From the cell containing the given text, extract its center point as (x, y) coordinate. 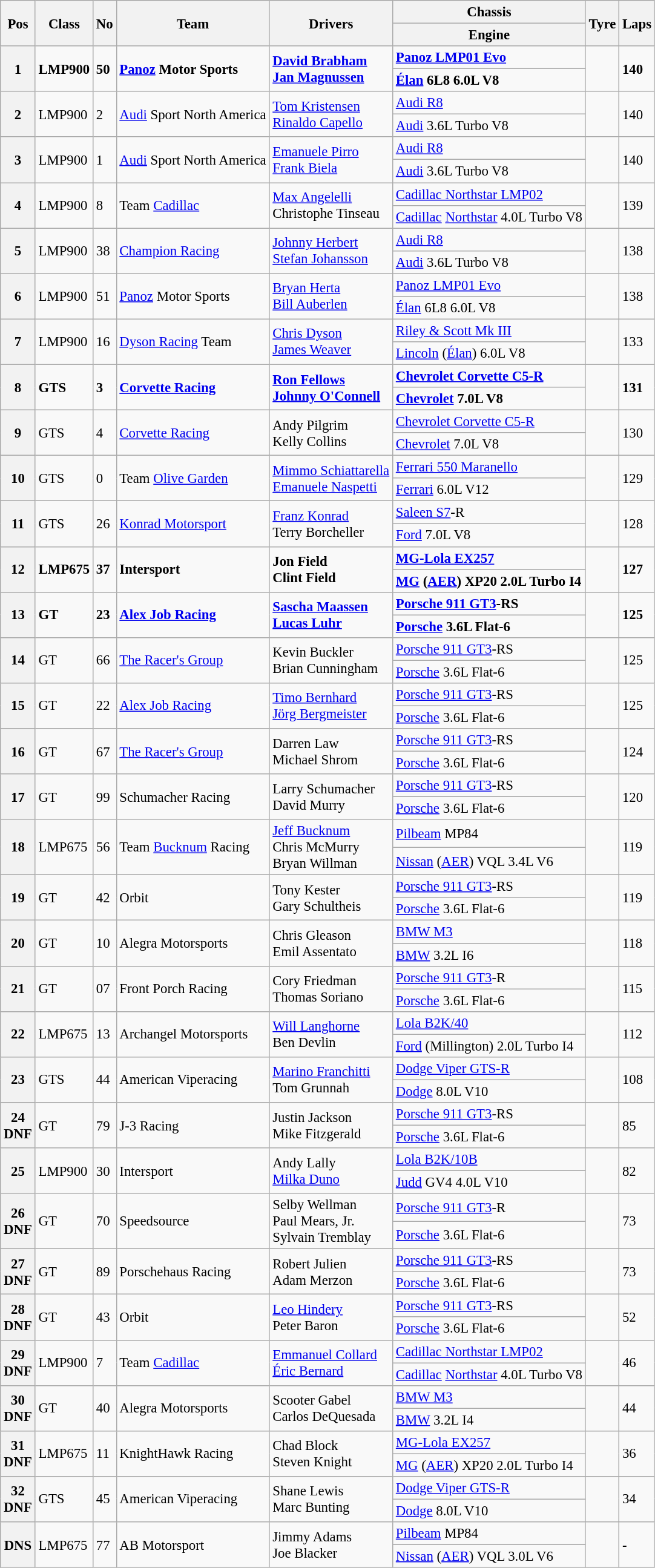
Andy Pilgrim Kelly Collins (331, 433)
Team Bucknum Racing (193, 847)
Lola B2K/10B (489, 1160)
85 (637, 1126)
6 (18, 297)
Riley & Scott Mk III (489, 330)
Ford (Millington) 2.0L Turbo I4 (489, 1046)
Front Porch Racing (193, 989)
127 (637, 569)
Sascha Maassen Lucas Luhr (331, 615)
Ron Fellows Johnny O'Connell (331, 387)
Chris Dyson James Weaver (331, 341)
26DNF (18, 1221)
- (637, 1544)
Max Angelelli Christophe Tinseau (331, 206)
12 (18, 569)
20 (18, 943)
Chris Gleason Emil Assentato (331, 943)
115 (637, 989)
66 (105, 661)
Justin Jackson Mike Fitzgerald (331, 1126)
J-3 Racing (193, 1126)
15 (18, 706)
Archangel Motorsports (193, 1034)
118 (637, 943)
BMW 3.2L I6 (489, 955)
Judd GV4 4.0L V10 (489, 1183)
89 (105, 1272)
Will Langhorne Ben Devlin (331, 1034)
24DNF (18, 1126)
Andy Lally Milka Duno (331, 1170)
30DNF (18, 1408)
124 (637, 752)
Team (193, 23)
BMW 3.2L I4 (489, 1420)
5 (18, 251)
17 (18, 796)
Chassis (489, 12)
30 (105, 1170)
79 (105, 1126)
Team Olive Garden (193, 478)
Bryan Herta Bill Auberlen (331, 297)
Tom Kristensen Rinaldo Capello (331, 114)
Jimmy Adams Joe Blacker (331, 1544)
56 (105, 847)
Champion Racing (193, 251)
Porschehaus Racing (193, 1272)
38 (105, 251)
19 (18, 898)
Class (64, 23)
No (105, 23)
Emmanuel Collard Éric Bernard (331, 1363)
77 (105, 1544)
Johnny Herbert Stefan Johansson (331, 251)
Schumacher Racing (193, 796)
139 (637, 206)
129 (637, 478)
KnightHawk Racing (193, 1454)
Saleen S7-R (489, 513)
Emanuele Pirro Frank Biela (331, 160)
133 (637, 341)
Konrad Motorsport (193, 524)
70 (105, 1221)
Ford 7.0L V8 (489, 536)
Ferrari 550 Maranello (489, 467)
Chad Block Steven Knight (331, 1454)
Franz Konrad Terry Borcheller (331, 524)
25 (18, 1170)
130 (637, 433)
Engine (489, 35)
Drivers (331, 23)
Ferrari 6.0L V12 (489, 490)
26 (105, 524)
18 (18, 847)
Laps (637, 23)
Lola B2K/40 (489, 1023)
27DNF (18, 1272)
Dyson Racing Team (193, 341)
07 (105, 989)
0 (105, 478)
82 (637, 1170)
Scooter Gabel Carlos DeQuesada (331, 1408)
50 (105, 69)
Jon Field Clint Field (331, 569)
46 (637, 1363)
Darren Law Michael Shrom (331, 752)
45 (105, 1500)
43 (105, 1317)
Nissan (AER) VQL 3.4L V6 (489, 861)
21 (18, 989)
9 (18, 433)
128 (637, 524)
Tyre (602, 23)
Tony Kester Gary Schultheis (331, 898)
Selby Wellman Paul Mears, Jr. Sylvain Tremblay (331, 1221)
Nissan (AER) VQL 3.0L V6 (489, 1557)
99 (105, 796)
Larry Schumacher David Murry (331, 796)
67 (105, 752)
Timo Bernhard Jörg Bergmeister (331, 706)
120 (637, 796)
51 (105, 297)
42 (105, 898)
52 (637, 1317)
31DNF (18, 1454)
112 (637, 1034)
Speedsource (193, 1221)
Robert Julien Adam Merzon (331, 1272)
Jeff Bucknum Chris McMurry Bryan Willman (331, 847)
DNS (18, 1544)
Lincoln (Élan) 6.0L V8 (489, 353)
29DNF (18, 1363)
Shane Lewis Marc Bunting (331, 1500)
36 (637, 1454)
131 (637, 387)
David Brabham Jan Magnussen (331, 69)
14 (18, 661)
34 (637, 1500)
AB Motorsport (193, 1544)
Kevin Buckler Brian Cunningham (331, 661)
40 (105, 1408)
Mimmo Schiattarella Emanuele Naspetti (331, 478)
Pos (18, 23)
Leo Hindery Peter Baron (331, 1317)
108 (637, 1080)
37 (105, 569)
Marino Franchitti Tom Grunnah (331, 1080)
Cory Friedman Thomas Soriano (331, 989)
32DNF (18, 1500)
28DNF (18, 1317)
